Determine the (X, Y) coordinate at the center of the cell enclosing the given text.  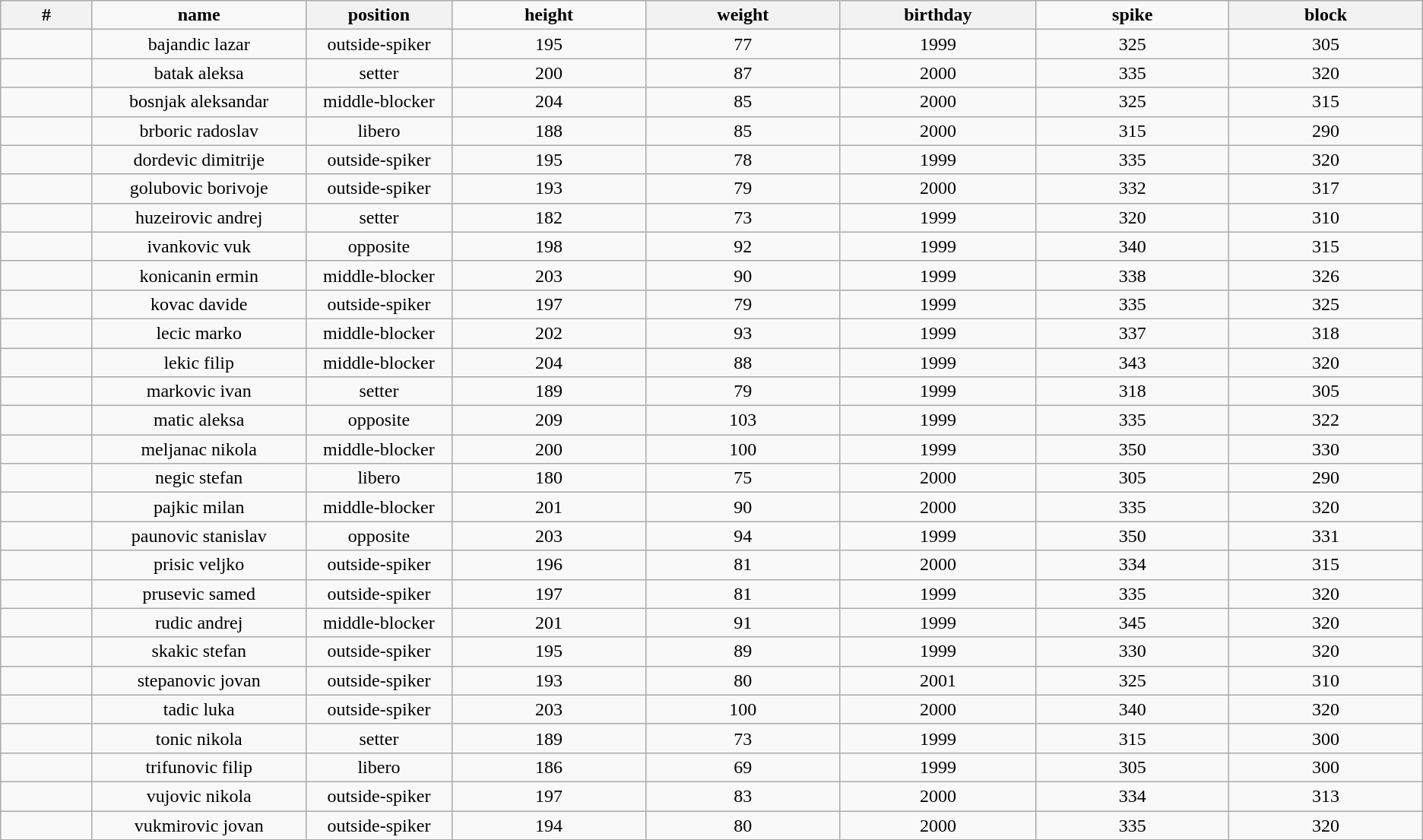
position (379, 15)
194 (549, 825)
bosnjak aleksandar (199, 102)
rudic andrej (199, 623)
78 (743, 160)
vujovic nikola (199, 796)
338 (1133, 275)
name (199, 15)
kovac davide (199, 304)
88 (743, 363)
345 (1133, 623)
83 (743, 796)
skakic stefan (199, 651)
stepanovic jovan (199, 680)
lecic marko (199, 333)
matic aleksa (199, 420)
92 (743, 246)
326 (1326, 275)
negic stefan (199, 478)
317 (1326, 189)
196 (549, 565)
ivankovic vuk (199, 246)
pajkic milan (199, 507)
lekic filip (199, 363)
block (1326, 15)
202 (549, 333)
prisic veljko (199, 565)
paunovic stanislav (199, 536)
91 (743, 623)
vukmirovic jovan (199, 825)
spike (1133, 15)
weight (743, 15)
103 (743, 420)
meljanac nikola (199, 449)
trifunovic filip (199, 767)
# (46, 15)
198 (549, 246)
prusevic samed (199, 594)
89 (743, 651)
313 (1326, 796)
tadic luka (199, 709)
batak aleksa (199, 73)
markovic ivan (199, 391)
94 (743, 536)
2001 (938, 680)
brboric radoslav (199, 131)
331 (1326, 536)
87 (743, 73)
180 (549, 478)
birthday (938, 15)
337 (1133, 333)
konicanin ermin (199, 275)
height (549, 15)
77 (743, 44)
322 (1326, 420)
tonic nikola (199, 738)
69 (743, 767)
182 (549, 217)
dordevic dimitrije (199, 160)
golubovic borivoje (199, 189)
343 (1133, 363)
huzeirovic andrej (199, 217)
186 (549, 767)
75 (743, 478)
209 (549, 420)
bajandic lazar (199, 44)
332 (1133, 189)
93 (743, 333)
188 (549, 131)
